Search for the cell housing the specified text and yield its (x, y) center coordinate. 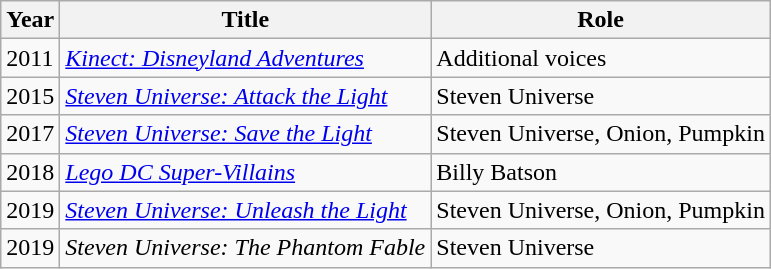
Year (30, 20)
Steven Universe: The Phantom Fable (246, 248)
Steven Universe: Unleash the Light (246, 210)
Role (601, 20)
Steven Universe: Save the Light (246, 134)
Title (246, 20)
Kinect: Disneyland Adventures (246, 58)
2011 (30, 58)
2015 (30, 96)
2017 (30, 134)
Additional voices (601, 58)
Billy Batson (601, 172)
Lego DC Super-Villains (246, 172)
Steven Universe: Attack the Light (246, 96)
2018 (30, 172)
